Return (x, y) of the center of cell containing provided text 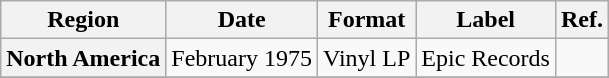
Vinyl LP (366, 58)
Epic Records (486, 58)
North America (84, 58)
Ref. (582, 20)
Label (486, 20)
Format (366, 20)
February 1975 (242, 58)
Date (242, 20)
Region (84, 20)
